Detect which cell encompasses the target text, then output its [X, Y] center coordinate. 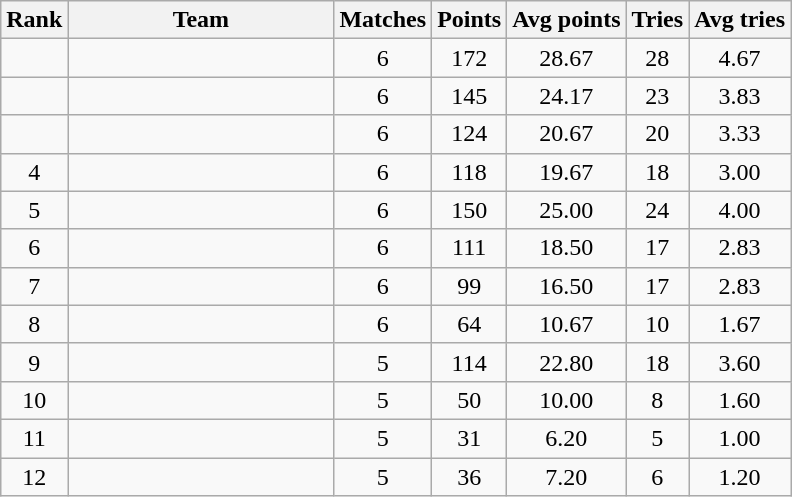
3.00 [740, 172]
114 [470, 362]
4 [34, 172]
16.50 [566, 286]
99 [470, 286]
4.00 [740, 210]
64 [470, 324]
124 [470, 134]
25.00 [566, 210]
111 [470, 248]
28 [658, 58]
24 [658, 210]
7.20 [566, 477]
Avg tries [740, 20]
3.33 [740, 134]
20 [658, 134]
Team [201, 20]
118 [470, 172]
10.00 [566, 400]
20.67 [566, 134]
Tries [658, 20]
Avg points [566, 20]
Matches [383, 20]
11 [34, 438]
28.67 [566, 58]
Points [470, 20]
12 [34, 477]
Rank [34, 20]
22.80 [566, 362]
18.50 [566, 248]
4.67 [740, 58]
172 [470, 58]
9 [34, 362]
1.00 [740, 438]
10.67 [566, 324]
50 [470, 400]
24.17 [566, 96]
1.20 [740, 477]
3.83 [740, 96]
3.60 [740, 362]
31 [470, 438]
7 [34, 286]
145 [470, 96]
1.67 [740, 324]
6.20 [566, 438]
150 [470, 210]
19.67 [566, 172]
23 [658, 96]
36 [470, 477]
1.60 [740, 400]
